Provide the (x, y) coordinate of the cell's center where the given text is located.  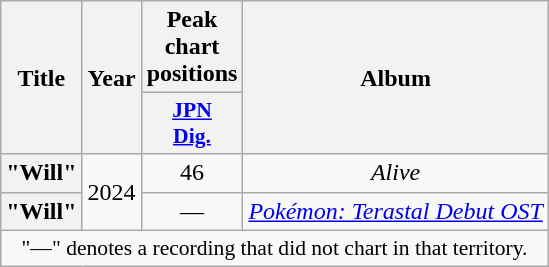
Alive (396, 173)
"—" denotes a recording that did not chart in that territory. (275, 248)
46 (192, 173)
2024 (112, 192)
— (192, 211)
Title (42, 78)
Pokémon: Terastal Debut OST (396, 211)
Peak chart positions (192, 47)
Year (112, 78)
Album (396, 78)
JPNDig. (192, 124)
